For the text-containing cell, return its midpoint in [x, y] coordinate format. 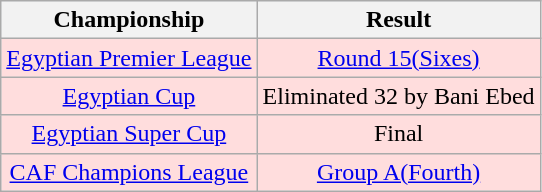
Egyptian Super Cup [129, 134]
Egyptian Premier League [129, 58]
Final [398, 134]
CAF Champions League [129, 172]
Round 15(Sixes) [398, 58]
Result [398, 20]
Championship [129, 20]
Group A(Fourth) [398, 172]
Eliminated 32 by Bani Ebed [398, 96]
Egyptian Cup [129, 96]
